Search for the cell housing the specified text and yield its (x, y) center coordinate. 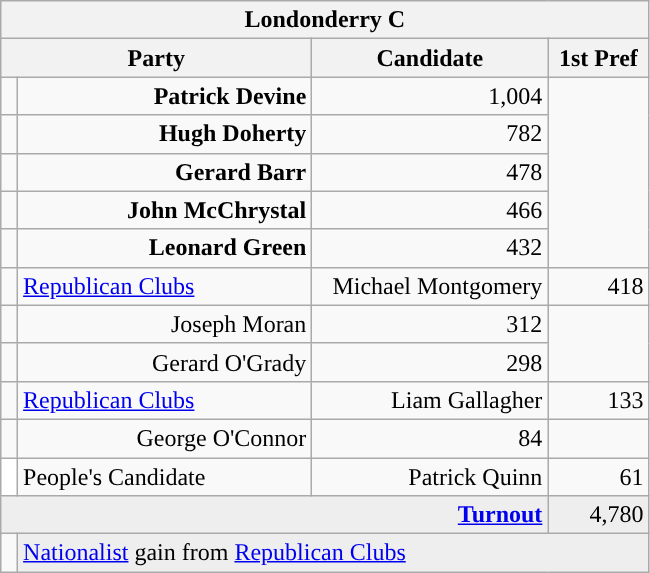
4,780 (598, 515)
478 (430, 172)
Nationalist gain from Republican Clubs (334, 553)
84 (430, 438)
Gerard Barr (165, 172)
Candidate (430, 58)
Londonderry C (325, 20)
133 (598, 400)
Gerard O'Grady (165, 362)
312 (430, 324)
432 (430, 248)
People's Candidate (165, 477)
Joseph Moran (165, 324)
298 (430, 362)
466 (430, 210)
George O'Connor (165, 438)
782 (430, 134)
1st Pref (598, 58)
Party (156, 58)
418 (598, 286)
61 (598, 477)
John McChrystal (165, 210)
Hugh Doherty (165, 134)
1,004 (430, 96)
Liam Gallagher (430, 400)
Turnout (274, 515)
Leonard Green (165, 248)
Patrick Devine (165, 96)
Patrick Quinn (430, 477)
Michael Montgomery (430, 286)
